Output the (X, Y) coordinate of the center of the cell containing the given text.  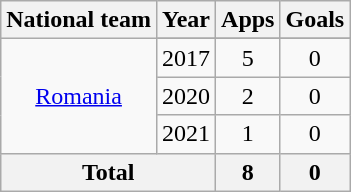
National team (79, 20)
2 (248, 96)
5 (248, 58)
1 (248, 134)
Year (186, 20)
Apps (248, 20)
Goals (315, 20)
8 (248, 172)
Romania (79, 96)
2017 (186, 58)
Total (108, 172)
2020 (186, 96)
2021 (186, 134)
